Detect which cell encompasses the target text, then output its [X, Y] center coordinate. 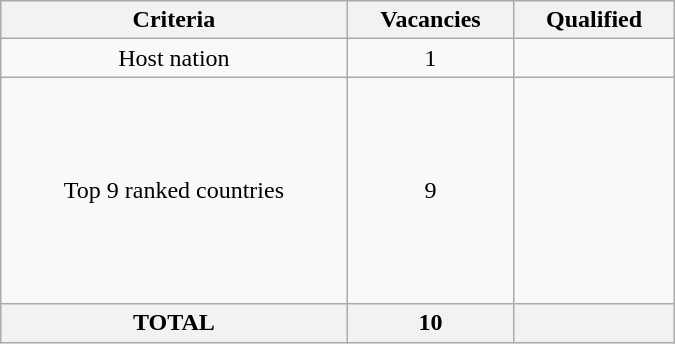
Vacancies [430, 20]
9 [430, 190]
Qualified [594, 20]
Host nation [174, 58]
Top 9 ranked countries [174, 190]
Criteria [174, 20]
10 [430, 323]
1 [430, 58]
TOTAL [174, 323]
